Pinpoint the cell where the given text exists, returning its (x, y) midpoint coordinate. 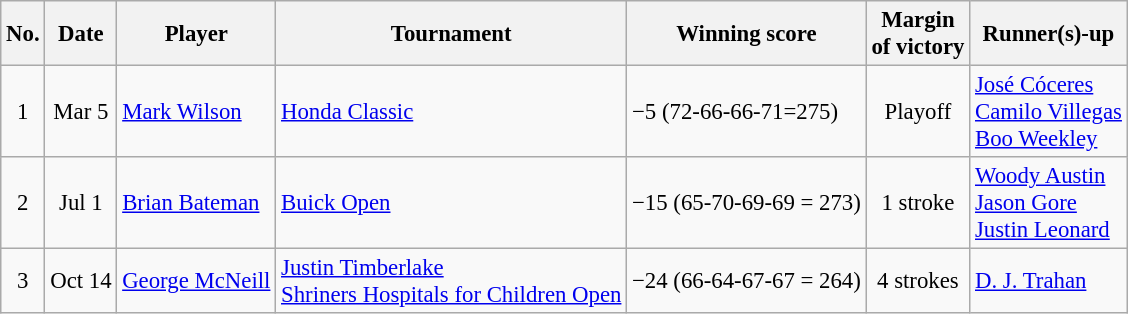
2 (23, 203)
4 strokes (918, 282)
Tournament (452, 34)
3 (23, 282)
Marginof victory (918, 34)
José Cóceres Camilo Villegas Boo Weekley (1049, 112)
Winning score (746, 34)
1 stroke (918, 203)
Mar 5 (81, 112)
Woody Austin Jason Gore Justin Leonard (1049, 203)
−5 (72-66-66-71=275) (746, 112)
Mark Wilson (196, 112)
Jul 1 (81, 203)
Player (196, 34)
Oct 14 (81, 282)
Honda Classic (452, 112)
Date (81, 34)
George McNeill (196, 282)
Brian Bateman (196, 203)
Playoff (918, 112)
Buick Open (452, 203)
−15 (65-70-69-69 = 273) (746, 203)
D. J. Trahan (1049, 282)
−24 (66-64-67-67 = 264) (746, 282)
No. (23, 34)
Runner(s)-up (1049, 34)
1 (23, 112)
Justin TimberlakeShriners Hospitals for Children Open (452, 282)
